Find where the given text appears and provide that cell's center as (X, Y) coordinate. 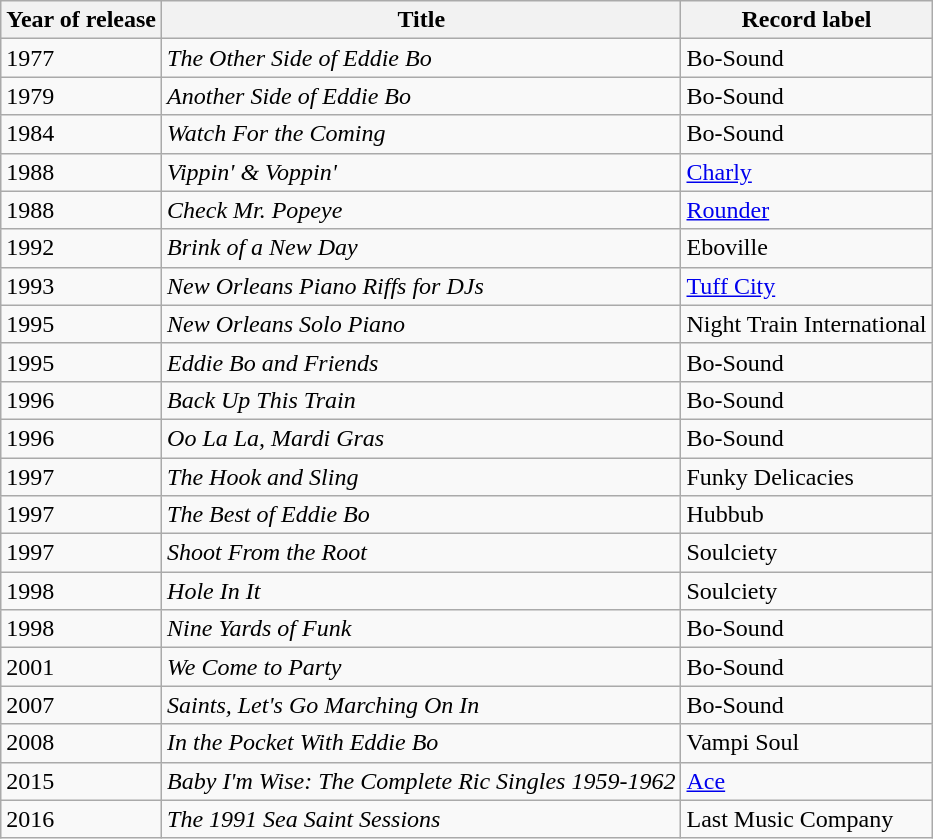
In the Pocket With Eddie Bo (422, 743)
Another Side of Eddie Bo (422, 96)
Vippin' & Voppin' (422, 172)
1984 (82, 134)
Funky Delicacies (806, 477)
Eddie Bo and Friends (422, 362)
2008 (82, 743)
Oo La La, Mardi Gras (422, 438)
The 1991 Sea Saint Sessions (422, 819)
Check Mr. Popeye (422, 210)
Charly (806, 172)
Nine Yards of Funk (422, 629)
Rounder (806, 210)
Shoot From the Root (422, 553)
Last Music Company (806, 819)
1977 (82, 58)
We Come to Party (422, 667)
Title (422, 20)
Record label (806, 20)
Eboville (806, 248)
Back Up This Train (422, 400)
Ace (806, 781)
2016 (82, 819)
Tuff City (806, 286)
Hole In It (422, 591)
Night Train International (806, 324)
Baby I'm Wise: The Complete Ric Singles 1959-1962 (422, 781)
New Orleans Solo Piano (422, 324)
Saints, Let's Go Marching On In (422, 705)
1992 (82, 248)
1979 (82, 96)
The Best of Eddie Bo (422, 515)
Watch For the Coming (422, 134)
Brink of a New Day (422, 248)
Year of release (82, 20)
2001 (82, 667)
2015 (82, 781)
Vampi Soul (806, 743)
2007 (82, 705)
The Other Side of Eddie Bo (422, 58)
Hubbub (806, 515)
1993 (82, 286)
The Hook and Sling (422, 477)
New Orleans Piano Riffs for DJs (422, 286)
